Return the [x, y] coordinate for the center point of the cell that contains the specified text.  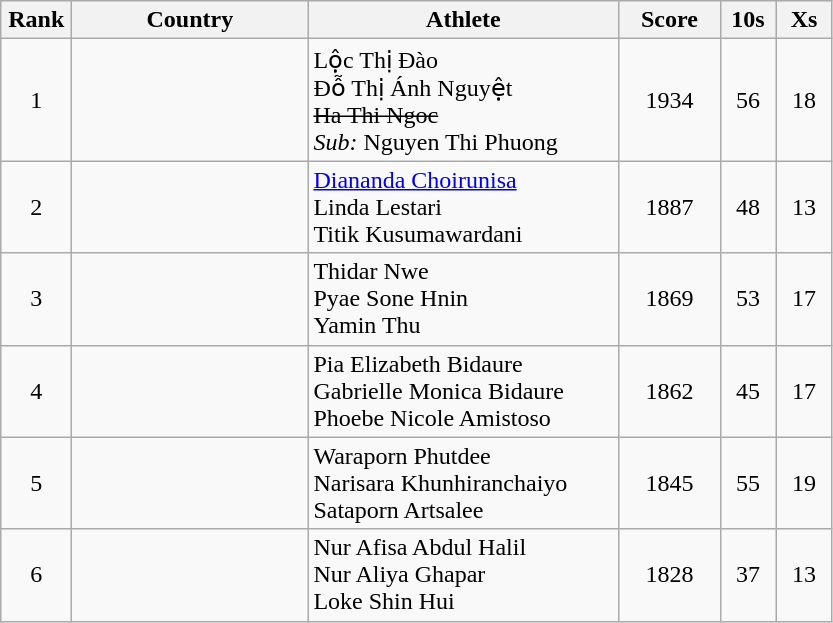
1869 [670, 299]
56 [748, 100]
19 [804, 483]
1887 [670, 207]
5 [36, 483]
37 [748, 575]
1934 [670, 100]
2 [36, 207]
Score [670, 20]
Waraporn PhutdeeNarisara KhunhiranchaiyoSataporn Artsalee [464, 483]
Xs [804, 20]
4 [36, 391]
Nur Afisa Abdul HalilNur Aliya GhaparLoke Shin Hui [464, 575]
Country [190, 20]
1845 [670, 483]
Thidar NwePyae Sone HninYamin Thu [464, 299]
1 [36, 100]
1862 [670, 391]
1828 [670, 575]
Diananda ChoirunisaLinda LestariTitik Kusumawardani [464, 207]
Pia Elizabeth BidaureGabrielle Monica BidaurePhoebe Nicole Amistoso [464, 391]
48 [748, 207]
18 [804, 100]
Rank [36, 20]
Athlete [464, 20]
45 [748, 391]
3 [36, 299]
53 [748, 299]
10s [748, 20]
55 [748, 483]
Lộc Thị ĐàoĐỗ Thị Ánh NguyệtHa Thi NgocSub: Nguyen Thi Phuong [464, 100]
6 [36, 575]
